Locate the cell with the specified text and output its [X, Y] center coordinate. 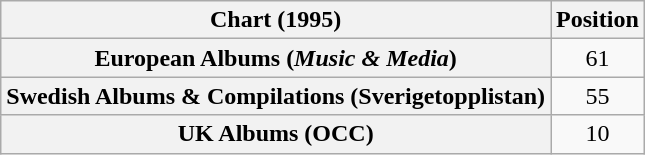
55 [598, 96]
Position [598, 20]
61 [598, 58]
European Albums (Music & Media) [276, 58]
10 [598, 134]
Chart (1995) [276, 20]
UK Albums (OCC) [276, 134]
Swedish Albums & Compilations (Sverigetopplistan) [276, 96]
